Scan for the cell matching the given text and deliver its (X, Y) coordinate at center. 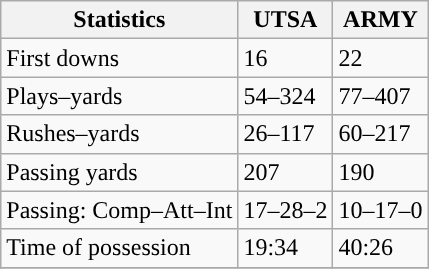
26–117 (286, 134)
77–407 (380, 96)
ARMY (380, 20)
Plays–yards (120, 96)
UTSA (286, 20)
16 (286, 58)
19:34 (286, 248)
54–324 (286, 96)
22 (380, 58)
17–28–2 (286, 210)
First downs (120, 58)
60–217 (380, 134)
40:26 (380, 248)
Rushes–yards (120, 134)
Passing: Comp–Att–Int (120, 210)
190 (380, 172)
207 (286, 172)
10–17–0 (380, 210)
Statistics (120, 20)
Passing yards (120, 172)
Time of possession (120, 248)
